Capture the cell that displays the provided text and extract its [x, y] central coordinate. 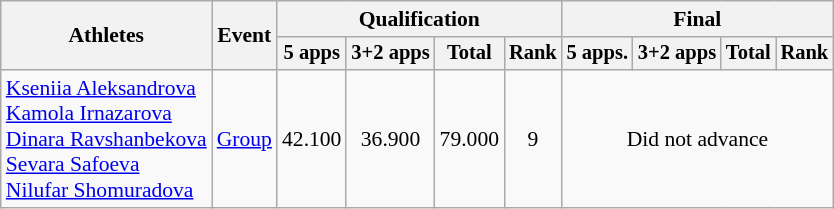
Qualification [420, 19]
36.900 [390, 139]
Event [244, 36]
5 apps. [598, 54]
5 apps [312, 54]
Group [244, 139]
42.100 [312, 139]
Kseniia AleksandrovaKamola IrnazarovaDinara RavshanbekovaSevara SafoevaNilufar Shomuradova [106, 139]
Final [698, 19]
79.000 [470, 139]
9 [533, 139]
Did not advance [698, 139]
Athletes [106, 36]
